Return [X, Y] of the center of cell containing provided text 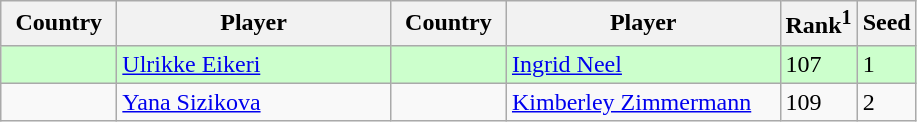
1 [886, 64]
109 [818, 102]
Seed [886, 24]
Rank1 [818, 24]
Ulrikke Eikeri [254, 64]
Ingrid Neel [643, 64]
2 [886, 102]
Yana Sizikova [254, 102]
107 [818, 64]
Kimberley Zimmermann [643, 102]
